Pinpoint the cell where the given text exists, returning its (x, y) midpoint coordinate. 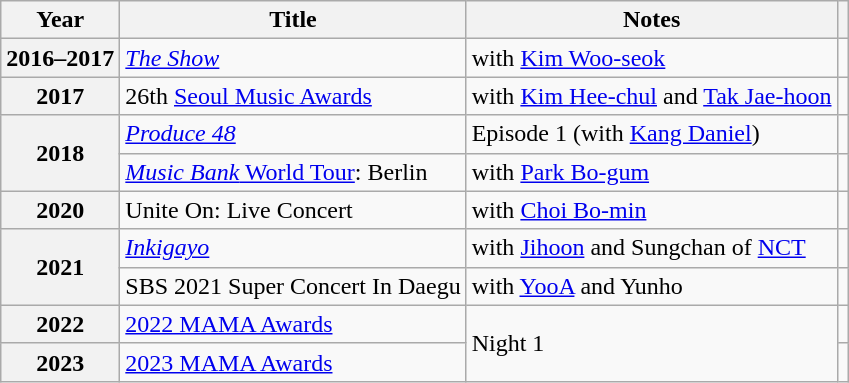
The Show (293, 58)
2018 (60, 153)
Year (60, 20)
with Kim Woo-seok (652, 58)
2021 (60, 267)
2022 MAMA Awards (293, 324)
with Choi Bo-min (652, 210)
with Park Bo-gum (652, 172)
Episode 1 (with Kang Daniel) (652, 134)
SBS 2021 Super Concert In Daegu (293, 286)
Inkigayo (293, 248)
2022 (60, 324)
2023 MAMA Awards (293, 362)
with YooA and Yunho (652, 286)
Music Bank World Tour: Berlin (293, 172)
Produce 48 (293, 134)
with Kim Hee-chul and Tak Jae-hoon (652, 96)
with Jihoon and Sungchan of NCT (652, 248)
2020 (60, 210)
2016–2017 (60, 58)
Night 1 (652, 343)
Unite On: Live Concert (293, 210)
2023 (60, 362)
2017 (60, 96)
Notes (652, 20)
Title (293, 20)
26th Seoul Music Awards (293, 96)
